Find where the given text appears and provide that cell's center as (X, Y) coordinate. 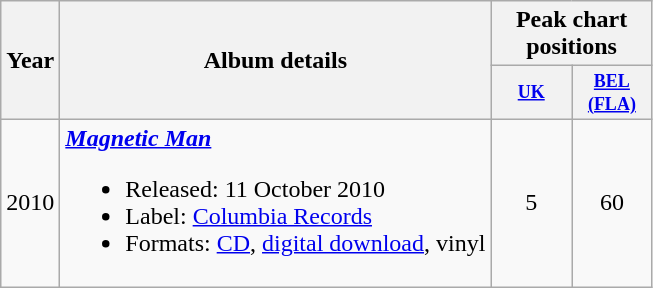
2010 (30, 202)
60 (612, 202)
BEL (FLA) (612, 93)
Magnetic ManReleased: 11 October 2010Label: Columbia RecordsFormats: CD, digital download, vinyl (276, 202)
5 (532, 202)
Peak chart positions (572, 34)
Year (30, 60)
Album details (276, 60)
UK (532, 93)
